Search for the cell housing the specified text and yield its (x, y) center coordinate. 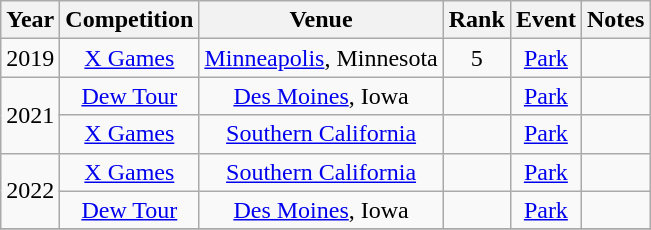
Event (546, 20)
2021 (30, 115)
2022 (30, 191)
5 (476, 58)
2019 (30, 58)
Competition (130, 20)
Venue (321, 20)
Notes (615, 20)
Minneapolis, Minnesota (321, 58)
Year (30, 20)
Rank (476, 20)
